Scan for the cell matching the given text and deliver its [x, y] coordinate at center. 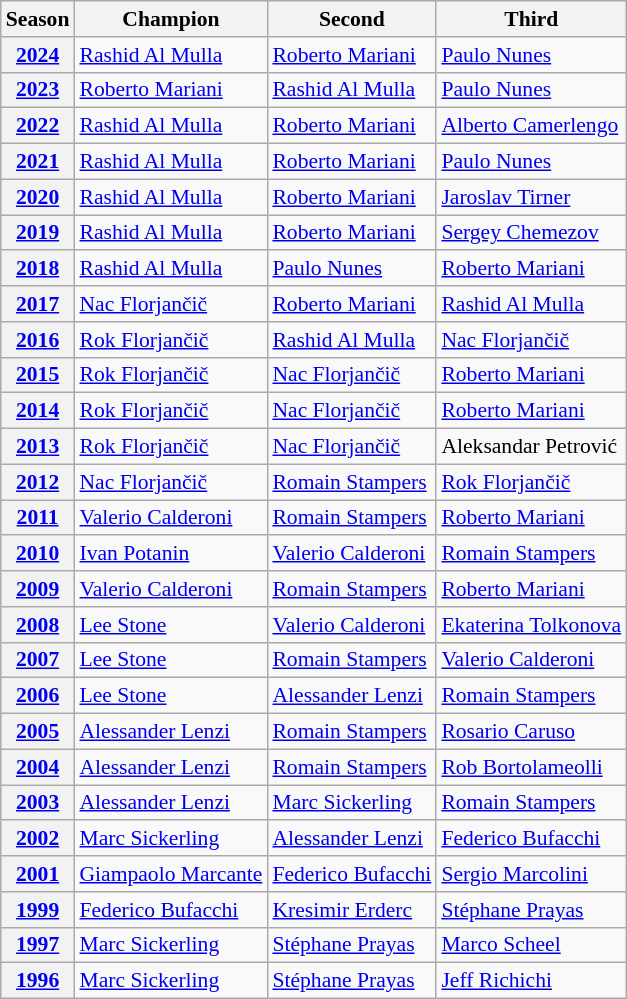
2013 [38, 447]
2017 [38, 304]
2002 [38, 839]
2020 [38, 197]
Rob Bortolameolli [531, 767]
Marco Scheel [531, 945]
2007 [38, 660]
2001 [38, 874]
2006 [38, 696]
2019 [38, 233]
2004 [38, 767]
2011 [38, 518]
Ivan Potanin [170, 554]
2021 [38, 162]
Aleksandar Petrović [531, 447]
Ekaterina Tolkonova [531, 625]
Alberto Camerlengo [531, 126]
2003 [38, 803]
1996 [38, 981]
2022 [38, 126]
2008 [38, 625]
Sergio Marcolini [531, 874]
2012 [38, 482]
Season [38, 19]
1997 [38, 945]
Jeff Richichi [531, 981]
Rosario Caruso [531, 732]
Champion [170, 19]
2024 [38, 55]
Giampaolo Marcante [170, 874]
Second [352, 19]
Sergey Chemezov [531, 233]
1999 [38, 910]
Jaroslav Tirner [531, 197]
2014 [38, 411]
2016 [38, 340]
2010 [38, 554]
2018 [38, 269]
2023 [38, 90]
2015 [38, 375]
Kresimir Erderc [352, 910]
2009 [38, 589]
Third [531, 19]
2005 [38, 732]
